For the text-containing cell, return its midpoint in (X, Y) coordinate format. 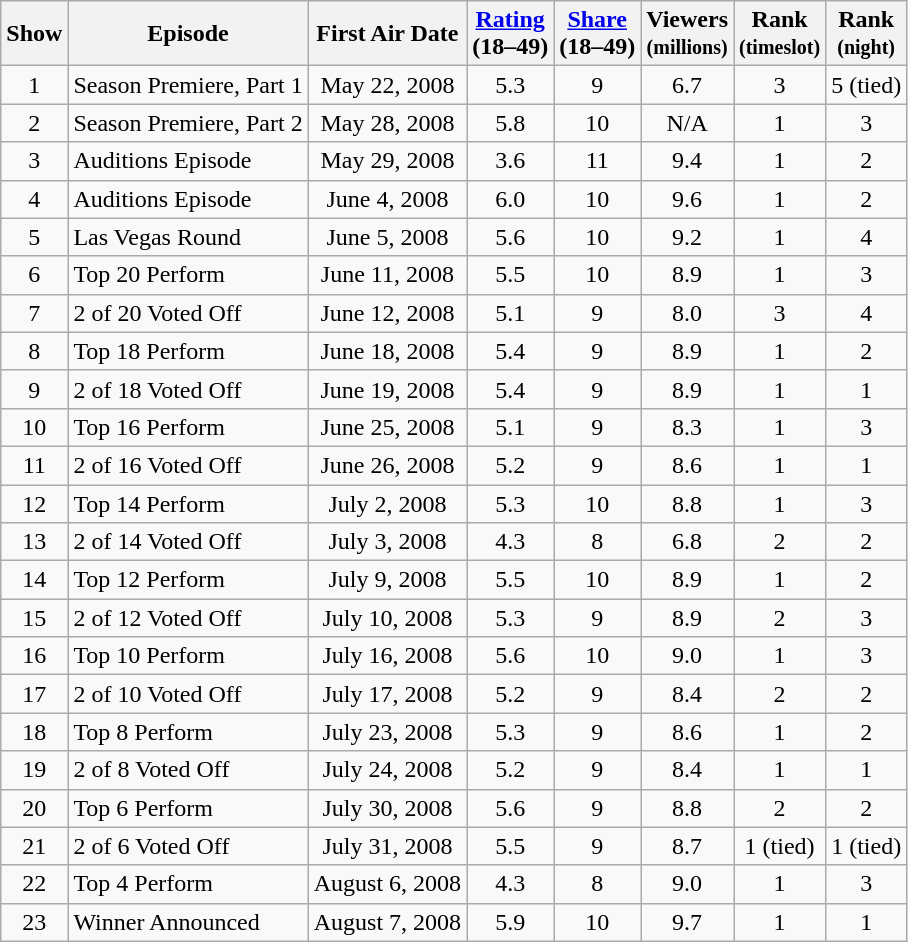
N/A (688, 123)
5 (34, 237)
6.7 (688, 85)
June 26, 2008 (387, 465)
Viewers(millions) (688, 34)
2 of 10 Voted Off (188, 694)
Top 4 Perform (188, 884)
Top 18 Perform (188, 351)
Top 10 Perform (188, 656)
6.0 (510, 199)
July 31, 2008 (387, 846)
June 12, 2008 (387, 313)
July 10, 2008 (387, 618)
June 18, 2008 (387, 351)
July 17, 2008 (387, 694)
2 of 8 Voted Off (188, 770)
2 of 14 Voted Off (188, 542)
August 7, 2008 (387, 922)
21 (34, 846)
July 23, 2008 (387, 732)
Top 16 Perform (188, 427)
15 (34, 618)
Top 8 Perform (188, 732)
May 28, 2008 (387, 123)
2 of 16 Voted Off (188, 465)
Top 12 Perform (188, 580)
8.7 (688, 846)
July 2, 2008 (387, 503)
July 30, 2008 (387, 808)
2 of 6 Voted Off (188, 846)
2 of 18 Voted Off (188, 389)
2 of 12 Voted Off (188, 618)
July 3, 2008 (387, 542)
5.8 (510, 123)
First Air Date (387, 34)
18 (34, 732)
8.0 (688, 313)
2 of 20 Voted Off (188, 313)
9.7 (688, 922)
May 29, 2008 (387, 161)
July 9, 2008 (387, 580)
June 5, 2008 (387, 237)
5 (tied) (866, 85)
Top 6 Perform (188, 808)
9.6 (688, 199)
6.8 (688, 542)
5.9 (510, 922)
May 22, 2008 (387, 85)
9.2 (688, 237)
16 (34, 656)
Season Premiere, Part 2 (188, 123)
June 11, 2008 (387, 275)
9.4 (688, 161)
Share(18–49) (598, 34)
13 (34, 542)
Rank(timeslot) (780, 34)
17 (34, 694)
20 (34, 808)
August 6, 2008 (387, 884)
8.3 (688, 427)
Winner Announced (188, 922)
July 16, 2008 (387, 656)
12 (34, 503)
Top 14 Perform (188, 503)
Rating(18–49) (510, 34)
6 (34, 275)
3.6 (510, 161)
June 4, 2008 (387, 199)
July 24, 2008 (387, 770)
Top 20 Perform (188, 275)
14 (34, 580)
Las Vegas Round (188, 237)
7 (34, 313)
19 (34, 770)
Rank(night) (866, 34)
Show (34, 34)
Season Premiere, Part 1 (188, 85)
22 (34, 884)
Episode (188, 34)
June 19, 2008 (387, 389)
23 (34, 922)
June 25, 2008 (387, 427)
